Return the [X, Y] coordinate for the center point of the cell that contains the specified text.  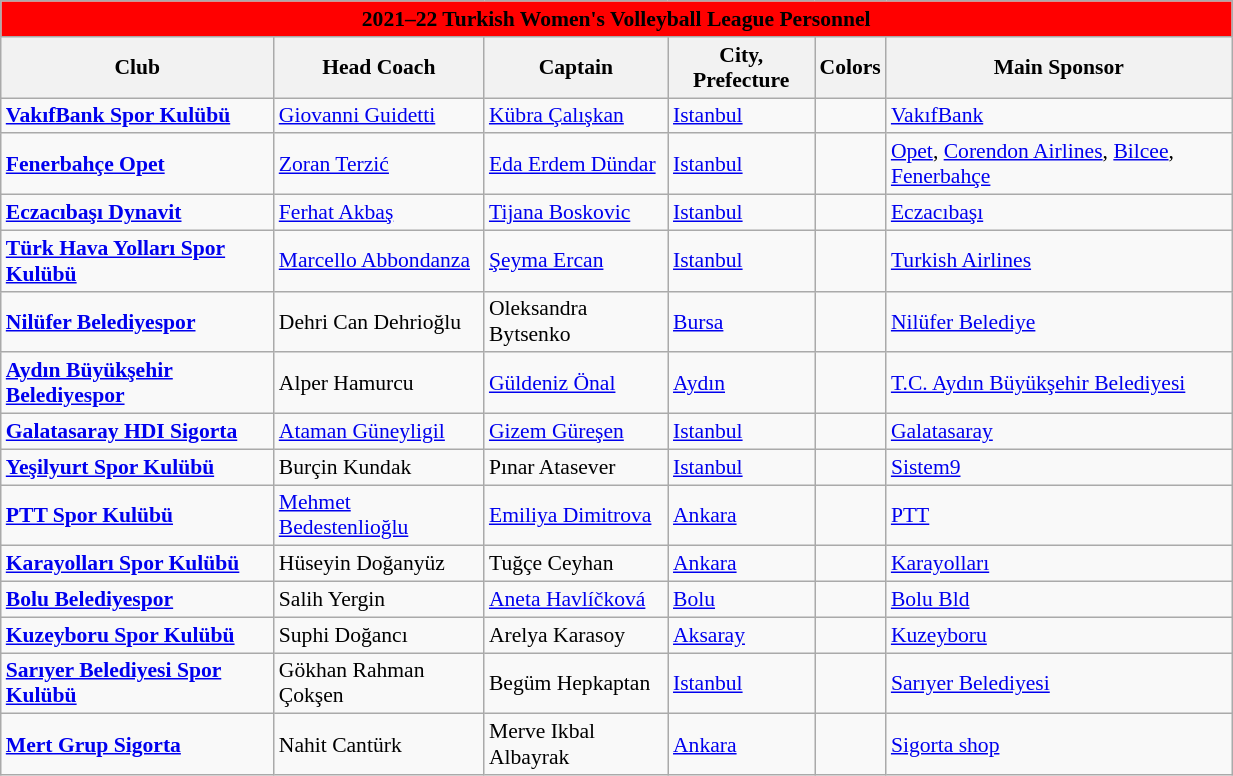
Eda Erdem Dündar [576, 164]
Kübra Çalışkan [576, 116]
Dehri Can Dehrioğlu [379, 322]
Head Coach [379, 68]
PTT [1059, 516]
Kuzeyboru [1059, 635]
Karayolları [1059, 564]
Güldeniz Önal [576, 384]
Aydın [742, 384]
Salih Yergin [379, 600]
VakıfBank Spor Kulübü [138, 116]
Opet, Corendon Airlines, Bilcee, Fenerbahçe [1059, 164]
Galatasaray HDI Sigorta [138, 432]
Arelya Karasoy [576, 635]
Nahit Cantürk [379, 744]
Tijana Boskovic [576, 213]
Bolu Belediyespor [138, 600]
PTT Spor Kulübü [138, 516]
Mert Grup Sigorta [138, 744]
Oleksandra Bytsenko [576, 322]
Sigorta shop [1059, 744]
Captain [576, 68]
Kuzeyboru Spor Kulübü [138, 635]
Fenerbahçe Opet [138, 164]
Bolu [742, 600]
Türk Hava Yolları Spor Kulübü [138, 260]
T.C. Aydın Büyükşehir Belediyesi [1059, 384]
Mehmet Bedestenlioğlu [379, 516]
Alper Hamurcu [379, 384]
Colors [850, 68]
Pınar Atasever [576, 467]
Turkish Airlines [1059, 260]
Begüm Hepkaptan [576, 684]
Aksaray [742, 635]
Burçin Kundak [379, 467]
Gökhan Rahman Çokşen [379, 684]
Main Sponsor [1059, 68]
Sarıyer Belediyesi [1059, 684]
Bursa [742, 322]
Aneta Havlíčková [576, 600]
Galatasaray [1059, 432]
Marcello Abbondanza [379, 260]
Karayolları Spor Kulübü [138, 564]
Sarıyer Belediyesi Spor Kulübü [138, 684]
VakıfBank [1059, 116]
Emiliya Dimitrova [576, 516]
Sistem9 [1059, 467]
Gizem Güreşen [576, 432]
Hüseyin Doğanyüz [379, 564]
Şeyma Ercan [576, 260]
Zoran Terzić [379, 164]
Eczacıbaşı Dynavit [138, 213]
Yeşilyurt Spor Kulübü [138, 467]
Suphi Doğancı [379, 635]
City, Prefecture [742, 68]
Aydın Büyükşehir Belediyespor [138, 384]
Eczacıbaşı [1059, 213]
Nilüfer Belediyespor [138, 322]
Club [138, 68]
Bolu Bld [1059, 600]
Nilüfer Belediye [1059, 322]
Ferhat Akbaş [379, 213]
Merve Ikbal Albayrak [576, 744]
Giovanni Guidetti [379, 116]
2021–22 Turkish Women's Volleyball League Personnel [616, 19]
Tuğçe Ceyhan [576, 564]
Ataman Güneyligil [379, 432]
